Scan for the cell matching the given text and deliver its (X, Y) coordinate at center. 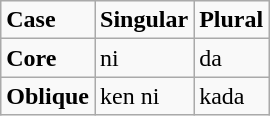
Case (48, 20)
Plural (232, 20)
ken ni (144, 96)
Singular (144, 20)
Oblique (48, 96)
kada (232, 96)
da (232, 58)
Core (48, 58)
ni (144, 58)
